Output the [x, y] coordinate of the center of the cell containing the given text.  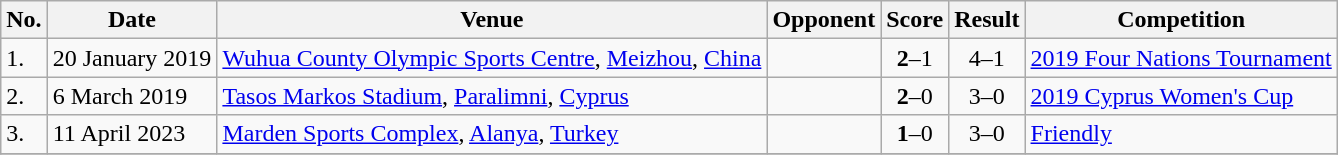
Score [915, 20]
6 March 2019 [132, 96]
Date [132, 20]
Tasos Markos Stadium, Paralimni, Cyprus [492, 96]
Wuhua County Olympic Sports Centre, Meizhou, China [492, 58]
2019 Four Nations Tournament [1181, 58]
Marden Sports Complex, Alanya, Turkey [492, 134]
4–1 [987, 58]
2019 Cyprus Women's Cup [1181, 96]
20 January 2019 [132, 58]
Venue [492, 20]
3. [24, 134]
2–1 [915, 58]
Opponent [824, 20]
1. [24, 58]
Result [987, 20]
11 April 2023 [132, 134]
2–0 [915, 96]
2. [24, 96]
1–0 [915, 134]
Competition [1181, 20]
No. [24, 20]
Friendly [1181, 134]
